Determine the [x, y] coordinate at the center of the cell enclosing the given text.  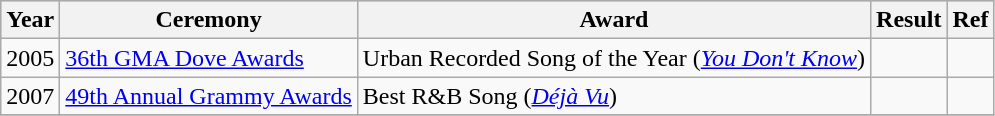
36th GMA Dove Awards [208, 58]
Year [30, 20]
49th Annual Grammy Awards [208, 96]
2005 [30, 58]
Urban Recorded Song of the Year (You Don't Know) [614, 58]
Best R&B Song (Déjà Vu) [614, 96]
Result [909, 20]
Ceremony [208, 20]
Ref [970, 20]
2007 [30, 96]
Award [614, 20]
